Detect which cell encompasses the target text, then output its [X, Y] center coordinate. 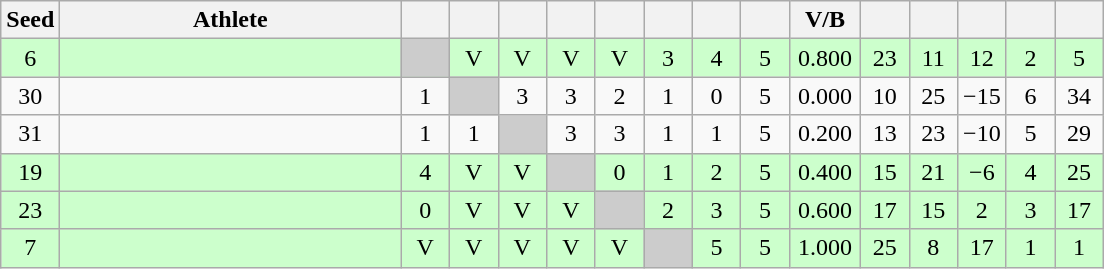
30 [30, 96]
34 [1080, 96]
−15 [982, 96]
Seed [30, 20]
0.800 [824, 58]
Athlete [230, 20]
1.000 [824, 248]
7 [30, 248]
12 [982, 58]
0.000 [824, 96]
19 [30, 172]
−10 [982, 134]
11 [934, 58]
13 [884, 134]
0.200 [824, 134]
8 [934, 248]
V/B [824, 20]
0.600 [824, 210]
31 [30, 134]
10 [884, 96]
21 [934, 172]
29 [1080, 134]
0.400 [824, 172]
−6 [982, 172]
